Return (x, y) of the center of cell containing provided text 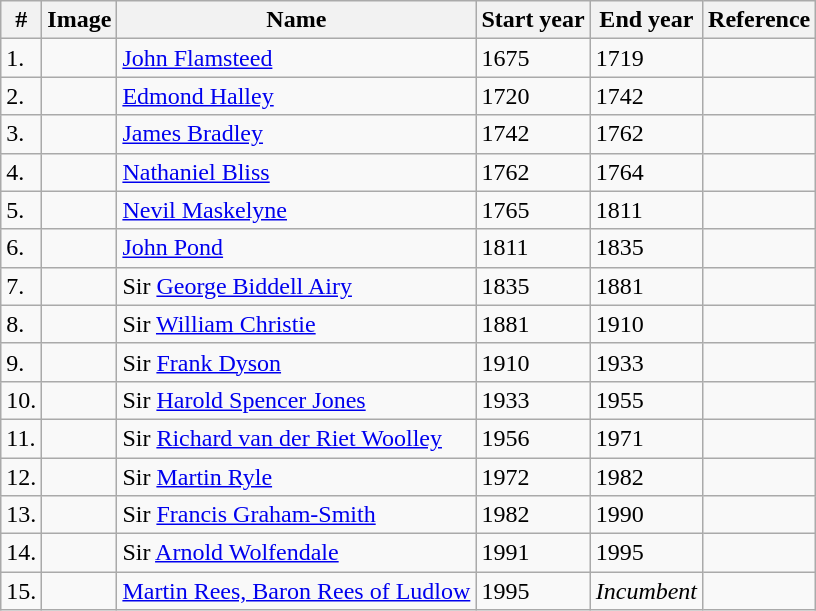
1990 (646, 515)
8. (22, 324)
4. (22, 172)
John Pond (296, 248)
Name (296, 20)
James Bradley (296, 134)
# (22, 20)
1764 (646, 172)
1956 (533, 438)
1675 (533, 58)
Image (80, 20)
Reference (760, 20)
1972 (533, 477)
1720 (533, 96)
1765 (533, 210)
9. (22, 362)
7. (22, 286)
1. (22, 58)
1971 (646, 438)
Start year (533, 20)
Sir Francis Graham-Smith (296, 515)
Sir Frank Dyson (296, 362)
3. (22, 134)
Edmond Halley (296, 96)
Sir George Biddell Airy (296, 286)
13. (22, 515)
Sir Richard van der Riet Woolley (296, 438)
John Flamsteed (296, 58)
14. (22, 553)
5. (22, 210)
Sir Harold Spencer Jones (296, 400)
6. (22, 248)
Nathaniel Bliss (296, 172)
1719 (646, 58)
Sir Martin Ryle (296, 477)
15. (22, 591)
Nevil Maskelyne (296, 210)
1991 (533, 553)
1955 (646, 400)
2. (22, 96)
Incumbent (646, 591)
11. (22, 438)
12. (22, 477)
End year (646, 20)
Sir Arnold Wolfendale (296, 553)
Martin Rees, Baron Rees of Ludlow (296, 591)
10. (22, 400)
Sir William Christie (296, 324)
